Search for the cell housing the specified text and yield its (X, Y) center coordinate. 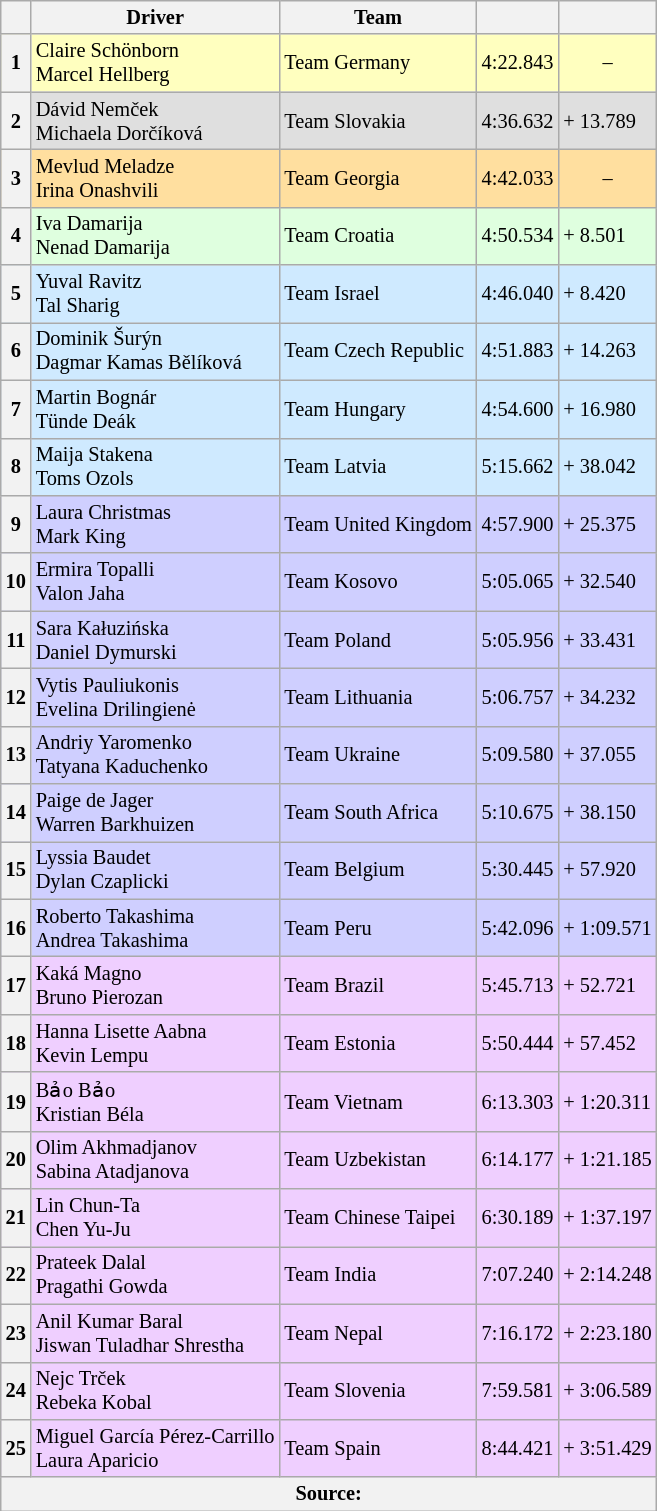
Roberto TakashimaAndrea Takashima (156, 928)
13 (16, 755)
+ 3:06.589 (607, 1391)
+ 1:21.185 (607, 1160)
+ 25.375 (607, 524)
Paige de JagerWarren Barkhuizen (156, 813)
7:07.240 (518, 1275)
+ 33.431 (607, 640)
16 (16, 928)
14 (16, 813)
+ 1:20.311 (607, 1102)
2 (16, 121)
11 (16, 640)
Team Georgia (378, 178)
Vytis PauliukonisEvelina Drilingienė (156, 697)
10 (16, 582)
Claire SchönbornMarcel Hellberg (156, 63)
19 (16, 1102)
Mevlud MeladzeIrina Onashvili (156, 178)
+ 8.420 (607, 294)
Team Vietnam (378, 1102)
20 (16, 1160)
4:22.843 (518, 63)
+ 1:09.571 (607, 928)
Team Lithuania (378, 697)
+ 3:51.429 (607, 1448)
5:42.096 (518, 928)
Maija StakenaToms Ozols (156, 467)
4:50.534 (518, 236)
3 (16, 178)
Team Germany (378, 63)
Team Nepal (378, 1333)
Sara KałuzińskaDaniel Dymurski (156, 640)
4 (16, 236)
Team Slovenia (378, 1391)
+ 38.042 (607, 467)
6:13.303 (518, 1102)
6:14.177 (518, 1160)
Kaká MagnoBruno Pierozan (156, 985)
7:59.581 (518, 1391)
Driver (156, 17)
8 (16, 467)
5 (16, 294)
7:16.172 (518, 1333)
22 (16, 1275)
Team Ukraine (378, 755)
5:30.445 (518, 870)
Laura ChristmasMark King (156, 524)
4:54.600 (518, 409)
+ 32.540 (607, 582)
4:57.900 (518, 524)
4:36.632 (518, 121)
Team Latvia (378, 467)
5:15.662 (518, 467)
Dávid NemčekMichaela Dorčíková (156, 121)
Team Czech Republic (378, 351)
+ 57.452 (607, 1043)
+ 2:23.180 (607, 1333)
5:05.065 (518, 582)
Team Chinese Taipei (378, 1218)
+ 13.789 (607, 121)
Lin Chun-TaChen Yu-Ju (156, 1218)
17 (16, 985)
Yuval RavitzTal Sharig (156, 294)
Team South Africa (378, 813)
5:50.444 (518, 1043)
Hanna Lisette AabnaKevin Lempu (156, 1043)
+ 38.150 (607, 813)
23 (16, 1333)
Lyssia BaudetDylan Czaplicki (156, 870)
Team Belgium (378, 870)
Team United Kingdom (378, 524)
Team Uzbekistan (378, 1160)
5:45.713 (518, 985)
5:06.757 (518, 697)
+ 8.501 (607, 236)
Team Peru (378, 928)
Team Estonia (378, 1043)
+ 14.263 (607, 351)
Nejc TrčekRebeka Kobal (156, 1391)
18 (16, 1043)
Prateek DalalPragathi Gowda (156, 1275)
4:46.040 (518, 294)
Bảo BảoKristian Béla (156, 1102)
Olim AkhmadjanovSabina Atadjanova (156, 1160)
Team Kosovo (378, 582)
25 (16, 1448)
+ 37.055 (607, 755)
8:44.421 (518, 1448)
15 (16, 870)
21 (16, 1218)
+ 57.920 (607, 870)
+ 34.232 (607, 697)
6 (16, 351)
Team Spain (378, 1448)
Team Brazil (378, 985)
5:09.580 (518, 755)
Team Israel (378, 294)
Team Hungary (378, 409)
Source: (329, 1494)
5:10.675 (518, 813)
+ 16.980 (607, 409)
+ 1:37.197 (607, 1218)
12 (16, 697)
Dominik ŠurýnDagmar Kamas Bělíková (156, 351)
Ermira TopalliValon Jaha (156, 582)
4:42.033 (518, 178)
5:05.956 (518, 640)
9 (16, 524)
+ 52.721 (607, 985)
Anil Kumar BaralJiswan Tuladhar Shrestha (156, 1333)
4:51.883 (518, 351)
Miguel García Pérez-CarrilloLaura Aparicio (156, 1448)
7 (16, 409)
24 (16, 1391)
Martin BognárTünde Deák (156, 409)
+ 2:14.248 (607, 1275)
Team Slovakia (378, 121)
Iva DamarijaNenad Damarija (156, 236)
Team (378, 17)
Team Poland (378, 640)
Team Croatia (378, 236)
Team India (378, 1275)
6:30.189 (518, 1218)
1 (16, 63)
Andriy YaromenkoTatyana Kaduchenko (156, 755)
